Find where the given text appears and provide that cell's center as [x, y] coordinate. 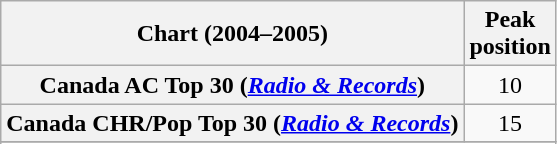
Canada AC Top 30 (Radio & Records) [232, 85]
10 [510, 85]
Peakposition [510, 34]
Canada CHR/Pop Top 30 (Radio & Records) [232, 123]
Chart (2004–2005) [232, 34]
15 [510, 123]
